For the text-containing cell, return its midpoint in [X, Y] coordinate format. 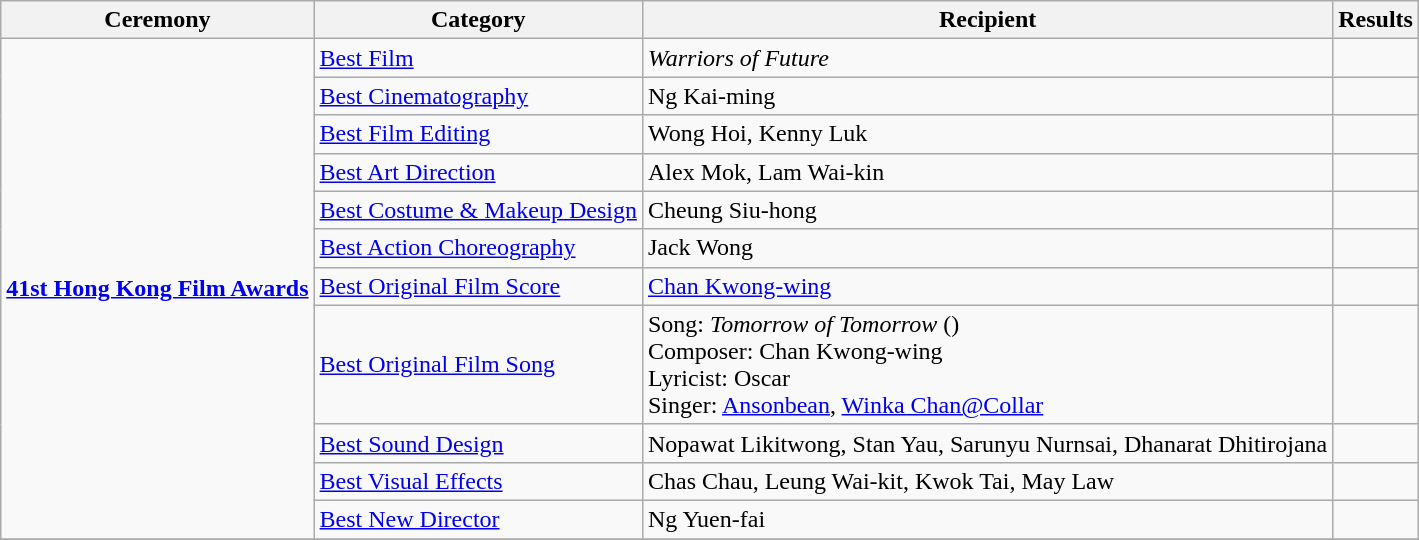
41st Hong Kong Film Awards [158, 289]
Best Cinematography [478, 96]
Alex Mok, Lam Wai-kin [987, 172]
Best Action Choreography [478, 248]
Song: Tomorrow of Tomorrow ()Composer: Chan Kwong-wing Lyricist: Oscar Singer: Ansonbean, Winka Chan@Collar [987, 364]
Cheung Siu-hong [987, 210]
Best Film [478, 58]
Ng Yuen-fai [987, 519]
Best Original Film Score [478, 286]
Best Art Direction [478, 172]
Warriors of Future [987, 58]
Best New Director [478, 519]
Category [478, 20]
Ceremony [158, 20]
Wong Hoi, Kenny Luk [987, 134]
Nopawat Likitwong, Stan Yau, Sarunyu Nurnsai, Dhanarat Dhitirojana [987, 443]
Ng Kai-ming [987, 96]
Chas Chau, Leung Wai-kit, Kwok Tai, May Law [987, 481]
Best Original Film Song [478, 364]
Jack Wong [987, 248]
Chan Kwong-wing [987, 286]
Best Film Editing [478, 134]
Results [1376, 20]
Recipient [987, 20]
Best Visual Effects [478, 481]
Best Sound Design [478, 443]
Best Costume & Makeup Design [478, 210]
